Locate the cell with the specified text and output its (X, Y) center coordinate. 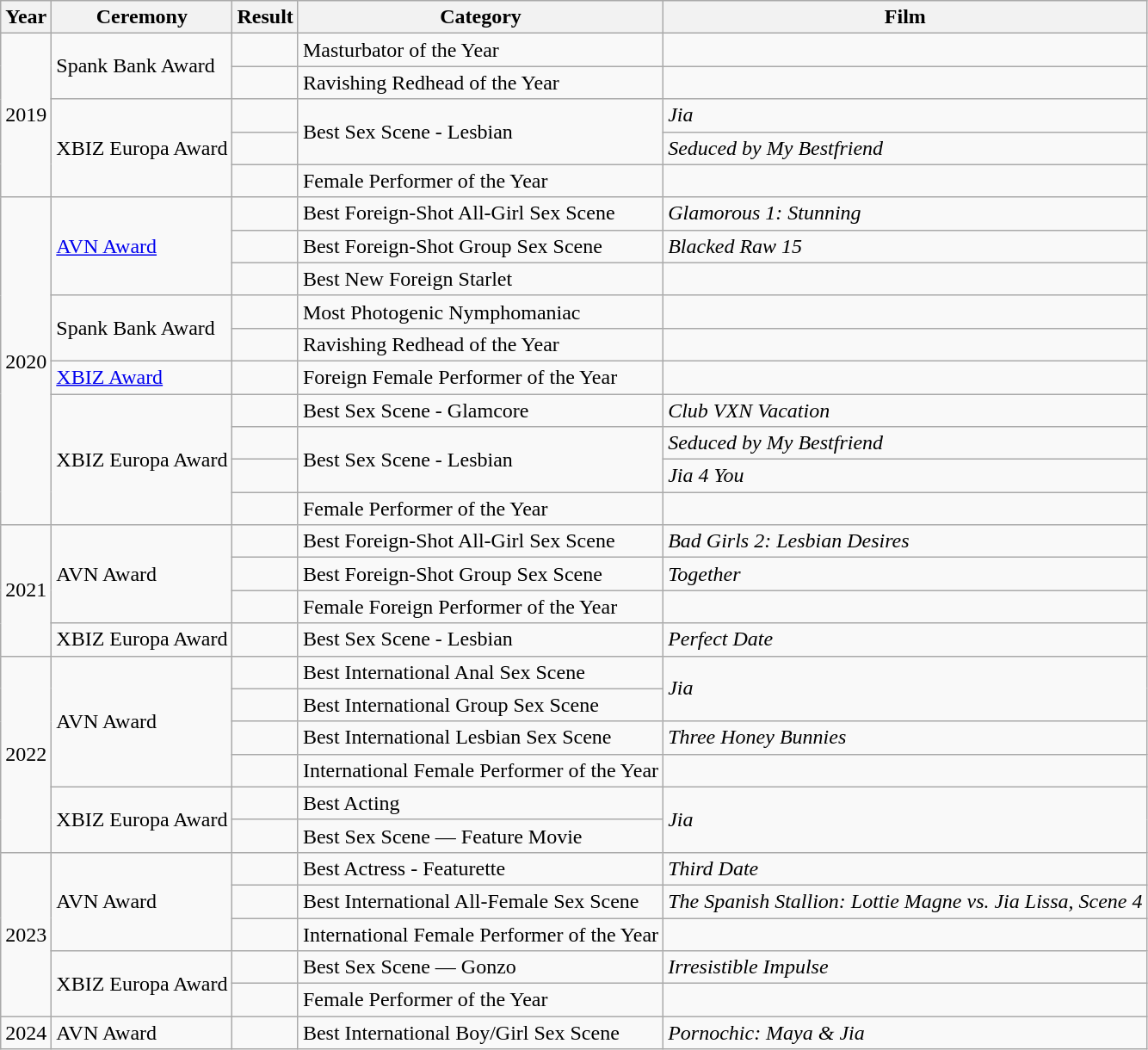
Best Sex Scene — Feature Movie (480, 836)
2022 (26, 754)
Film (905, 17)
Best International All-Female Sex Scene (480, 901)
Category (480, 17)
Best Acting (480, 803)
Irresistible Impulse (905, 967)
Three Honey Bunnies (905, 738)
Best Sex Scene — Gonzo (480, 967)
Best Sex Scene - Glamcore (480, 411)
Pornochic: Maya & Jia (905, 1033)
Third Date (905, 868)
Perfect Date (905, 639)
The Spanish Stallion: Lottie Magne vs. Jia Lissa, Scene 4 (905, 901)
Best International Anal Sex Scene (480, 672)
Result (265, 17)
Best International Group Sex Scene (480, 705)
2024 (26, 1033)
Most Photogenic Nymphomaniac (480, 312)
Blacked Raw 15 (905, 246)
2020 (26, 361)
Best Actress - Featurette (480, 868)
Ceremony (142, 17)
Foreign Female Performer of the Year (480, 377)
Best New Foreign Starlet (480, 279)
Female Foreign Performer of the Year (480, 607)
Masturbator of the Year (480, 50)
Together (905, 574)
2023 (26, 934)
Best International Lesbian Sex Scene (480, 738)
Glamorous 1: Stunning (905, 213)
Year (26, 17)
2019 (26, 115)
Best International Boy/Girl Sex Scene (480, 1033)
Jia 4 You (905, 476)
Bad Girls 2: Lesbian Desires (905, 541)
XBIZ Award (142, 377)
Club VXN Vacation (905, 411)
2021 (26, 590)
